Pinpoint the cell where the given text exists, returning its (X, Y) midpoint coordinate. 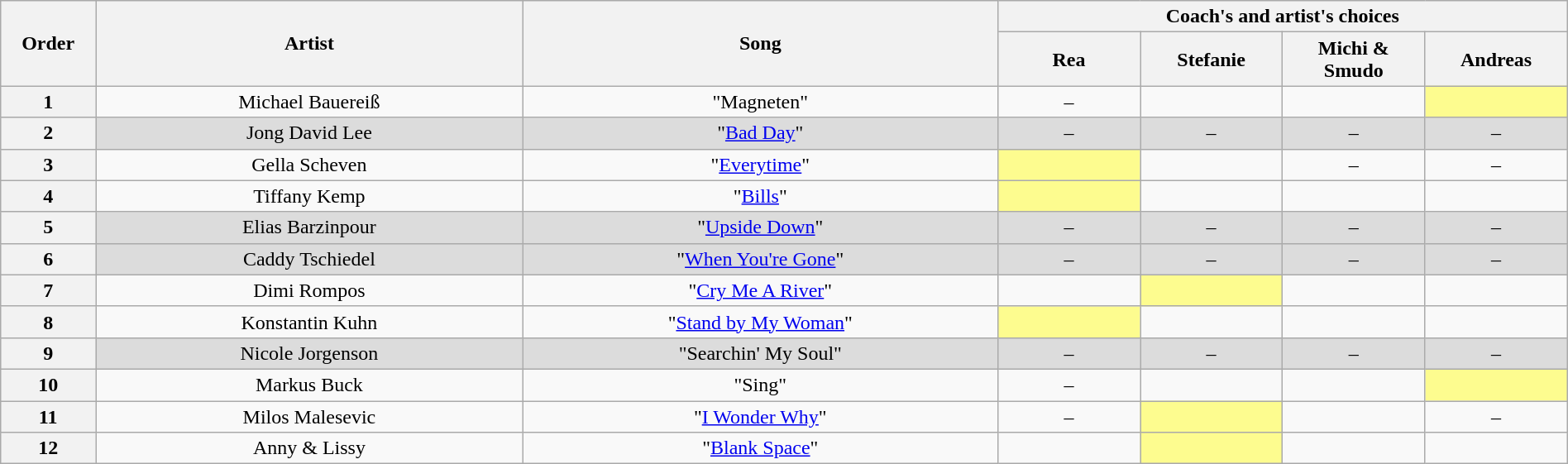
Tiffany Kemp (309, 196)
Rea (1068, 60)
Song (760, 43)
Michael Bauereiß (309, 102)
Markus Buck (309, 385)
6 (48, 259)
3 (48, 165)
Elias Barzinpour (309, 227)
"Bad Day" (760, 133)
"Stand by My Woman" (760, 322)
"When You're Gone" (760, 259)
12 (48, 448)
Konstantin Kuhn (309, 322)
8 (48, 322)
1 (48, 102)
"I Wonder Why" (760, 416)
Artist (309, 43)
Coach's and artist's choices (1282, 17)
"Sing" (760, 385)
Andreas (1496, 60)
4 (48, 196)
"Upside Down" (760, 227)
Milos Malesevic (309, 416)
"Magneten" (760, 102)
"Everytime" (760, 165)
Caddy Tschiedel (309, 259)
Nicole Jorgenson (309, 353)
"Searchin' My Soul" (760, 353)
Gella Scheven (309, 165)
2 (48, 133)
"Cry Me A River" (760, 290)
7 (48, 290)
Jong David Lee (309, 133)
Dimi Rompos (309, 290)
Order (48, 43)
"Blank Space" (760, 448)
Michi & Smudo (1354, 60)
Stefanie (1212, 60)
10 (48, 385)
Anny & Lissy (309, 448)
9 (48, 353)
5 (48, 227)
11 (48, 416)
"Bills" (760, 196)
